Determine the (X, Y) coordinate at the center of the cell enclosing the given text.  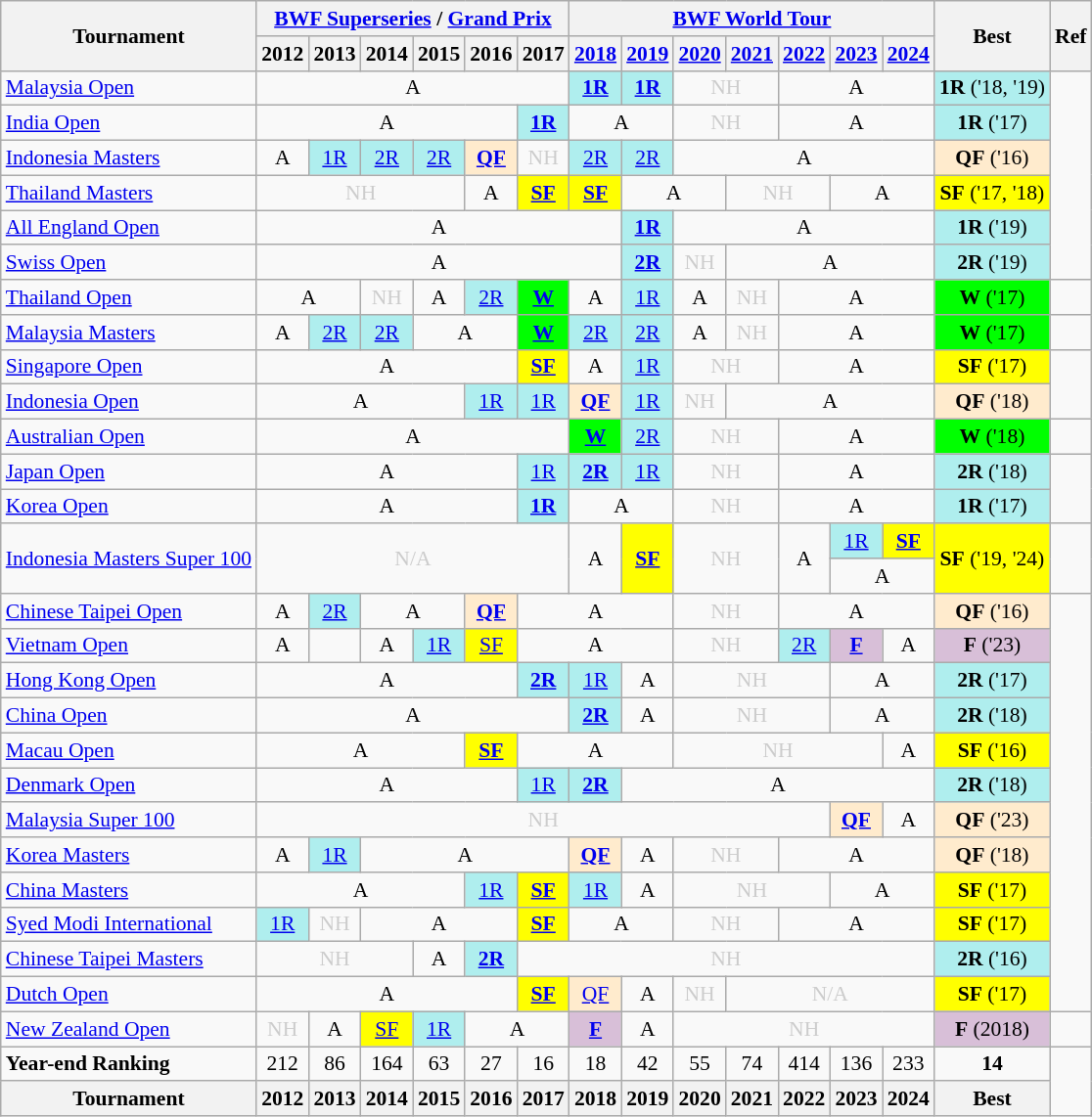
2R ('19) (992, 263)
136 (855, 1064)
74 (751, 1064)
14 (992, 1064)
Indonesia Masters (129, 158)
Macau Open (129, 750)
414 (804, 1064)
Hong Kong Open (129, 681)
Vietnam Open (129, 646)
55 (699, 1064)
18 (595, 1064)
Year-end Ranking (129, 1064)
F ('23) (992, 646)
Syed Modi International (129, 924)
1R ('19) (992, 228)
Chinese Taipei Open (129, 611)
Malaysia Super 100 (129, 821)
16 (544, 1064)
Thailand Open (129, 297)
212 (282, 1064)
SF ('16) (992, 750)
China Masters (129, 890)
SF ('19, '24) (992, 559)
63 (438, 1064)
Indonesia Open (129, 402)
BWF World Tour (751, 19)
China Open (129, 716)
All England Open (129, 228)
2R ('17) (992, 681)
Korea Open (129, 507)
Australian Open (129, 437)
QF ('23) (992, 821)
Swiss Open (129, 263)
2R ('16) (992, 960)
Indonesia Masters Super 100 (129, 559)
India Open (129, 123)
Singapore Open (129, 367)
Ref (1070, 35)
Denmark Open (129, 785)
Korea Masters (129, 855)
42 (648, 1064)
164 (387, 1064)
BWF Superseries / Grand Prix (413, 19)
F (2018) (992, 1029)
W ('18) (992, 437)
86 (335, 1064)
Dutch Open (129, 995)
New Zealand Open (129, 1029)
27 (491, 1064)
233 (908, 1064)
1R ('18, '19) (992, 88)
Thailand Masters (129, 193)
Malaysia Masters (129, 333)
Malaysia Open (129, 88)
Japan Open (129, 471)
SF ('17, '18) (992, 193)
Chinese Taipei Masters (129, 960)
